Capture the cell that displays the provided text and extract its [X, Y] central coordinate. 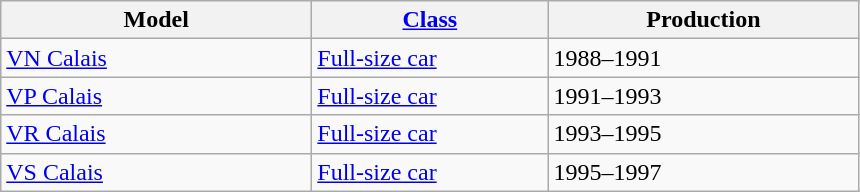
VR Calais [156, 134]
VN Calais [156, 58]
Model [156, 20]
VP Calais [156, 96]
1991–1993 [704, 96]
VS Calais [156, 172]
1993–1995 [704, 134]
Class [430, 20]
1995–1997 [704, 172]
1988–1991 [704, 58]
Production [704, 20]
